Locate the cell with the specified text and output its [x, y] center coordinate. 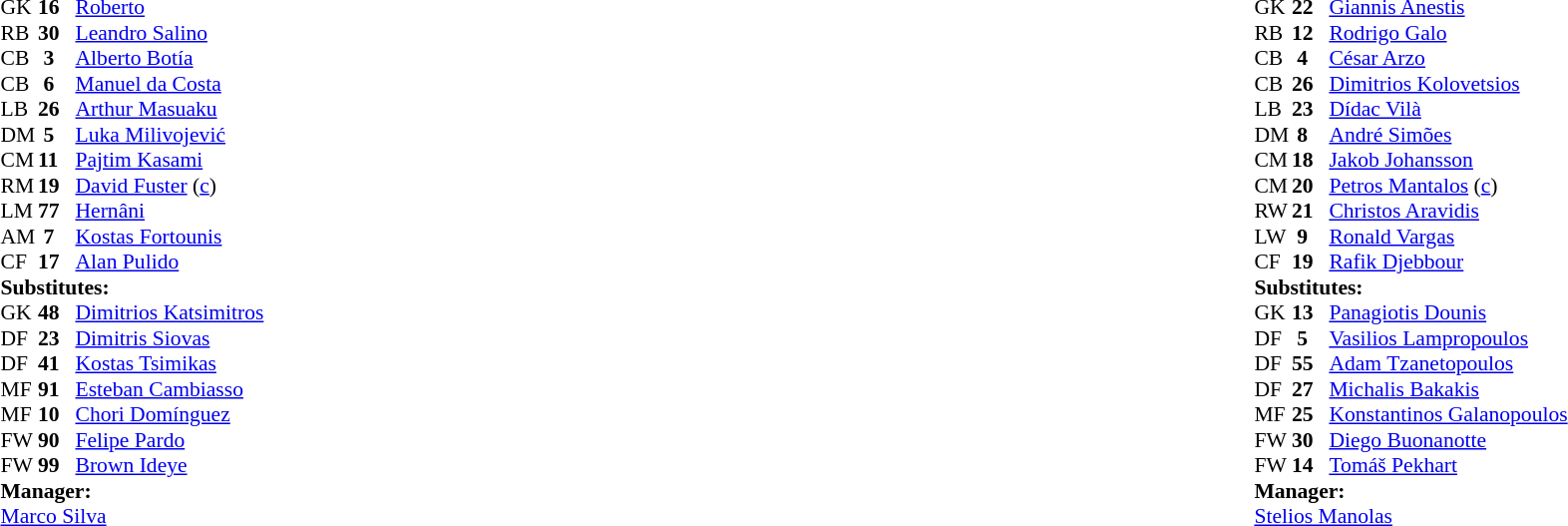
6 [57, 84]
7 [57, 237]
10 [57, 414]
Diego Buonanotte [1448, 440]
Petros Mantalos (c) [1448, 186]
Dídac Vilà [1448, 109]
César Arzo [1448, 59]
21 [1311, 211]
Esteban Cambiasso [170, 389]
Vasilios Lampropoulos [1448, 338]
LM [19, 211]
Christos Aravidis [1448, 211]
18 [1311, 161]
91 [57, 389]
Hernâni [170, 211]
David Fuster (c) [170, 186]
55 [1311, 364]
Ronald Vargas [1448, 237]
RM [19, 186]
Rodrigo Galo [1448, 33]
11 [57, 161]
48 [57, 312]
12 [1311, 33]
77 [57, 211]
Pajtim Kasami [170, 161]
17 [57, 263]
Kostas Fortounis [170, 237]
99 [57, 466]
4 [1311, 59]
Alberto Botía [170, 59]
Dimitrios Katsimitros [170, 312]
Felipe Pardo [170, 440]
Brown Ideye [170, 466]
3 [57, 59]
20 [1311, 186]
RW [1273, 211]
Alan Pulido [170, 263]
Luka Milivojević [170, 135]
Arthur Masuaku [170, 109]
Rafik Djebbour [1448, 263]
41 [57, 364]
9 [1311, 237]
25 [1311, 414]
Leandro Salino [170, 33]
13 [1311, 312]
Adam Tzanetopoulos [1448, 364]
27 [1311, 389]
Kostas Tsimikas [170, 364]
Jakob Johansson [1448, 161]
Michalis Bakakis [1448, 389]
AM [19, 237]
Dimitrios Kolovetsios [1448, 84]
Panagiotis Dounis [1448, 312]
8 [1311, 135]
14 [1311, 466]
Manuel da Costa [170, 84]
André Simões [1448, 135]
Dimitris Siovas [170, 338]
90 [57, 440]
Chori Domínguez [170, 414]
LW [1273, 237]
Tomáš Pekhart [1448, 466]
Konstantinos Galanopoulos [1448, 414]
